Return the [x, y] coordinate for the center point of the cell that contains the specified text.  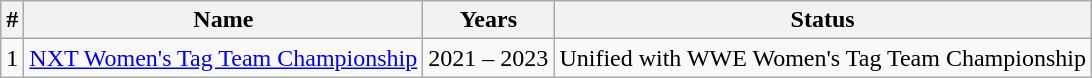
NXT Women's Tag Team Championship [224, 58]
# [12, 20]
Status [823, 20]
Years [488, 20]
1 [12, 58]
Name [224, 20]
Unified with WWE Women's Tag Team Championship [823, 58]
2021 – 2023 [488, 58]
